Detect which cell encompasses the target text, then output its (X, Y) center coordinate. 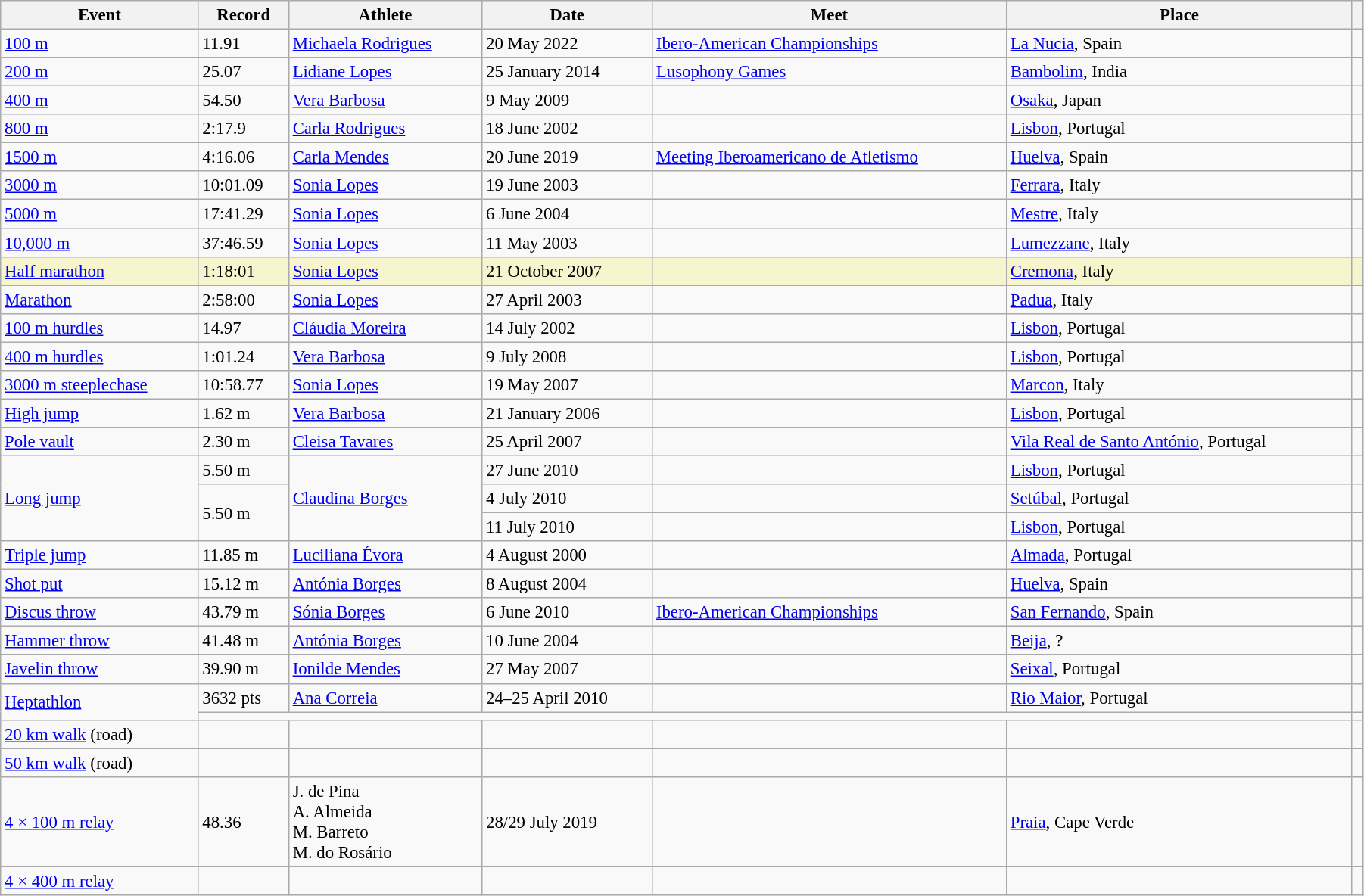
25 April 2007 (568, 442)
Cleisa Tavares (385, 442)
9 May 2009 (568, 101)
Almada, Portugal (1179, 555)
Marathon (100, 300)
20 km walk (road) (100, 734)
Place (1179, 15)
21 January 2006 (568, 413)
Sónia Borges (385, 612)
High jump (100, 413)
15.12 m (244, 584)
10:58.77 (244, 385)
20 May 2022 (568, 44)
Michaela Rodrigues (385, 44)
18 June 2002 (568, 129)
Half marathon (100, 271)
14 July 2002 (568, 328)
14.97 (244, 328)
1.62 m (244, 413)
3000 m (100, 185)
6 June 2010 (568, 612)
39.90 m (244, 670)
Heptathlon (100, 702)
Osaka, Japan (1179, 101)
54.50 (244, 101)
2:17.9 (244, 129)
400 m hurdles (100, 356)
2.30 m (244, 442)
Pole vault (100, 442)
800 m (100, 129)
50 km walk (road) (100, 763)
Setúbal, Portugal (1179, 499)
Meet (830, 15)
J. de PinaA. AlmeidaM. BarretoM. do Rosário (385, 822)
Cláudia Moreira (385, 328)
27 June 2010 (568, 470)
5000 m (100, 214)
48.36 (244, 822)
20 June 2019 (568, 157)
19 May 2007 (568, 385)
11.85 m (244, 555)
Hammer throw (100, 641)
La Nucia, Spain (1179, 44)
4:16.06 (244, 157)
Lusophony Games (830, 72)
Beija, ? (1179, 641)
Marcon, Italy (1179, 385)
10,000 m (100, 243)
Luciliana Évora (385, 555)
100 m hurdles (100, 328)
100 m (100, 44)
4 × 100 m relay (100, 822)
1:18:01 (244, 271)
Discus throw (100, 612)
24–25 April 2010 (568, 698)
Carla Rodrigues (385, 129)
6 June 2004 (568, 214)
25.07 (244, 72)
Meeting Iberoamericano de Atletismo (830, 157)
Carla Mendes (385, 157)
2:58:00 (244, 300)
27 May 2007 (568, 670)
4 July 2010 (568, 499)
10:01.09 (244, 185)
11 May 2003 (568, 243)
27 April 2003 (568, 300)
Javelin throw (100, 670)
Praia, Cape Verde (1179, 822)
Lumezzane, Italy (1179, 243)
Triple jump (100, 555)
11 July 2010 (568, 527)
19 June 2003 (568, 185)
Event (100, 15)
Ana Correia (385, 698)
10 June 2004 (568, 641)
Ionilde Mendes (385, 670)
Seixal, Portugal (1179, 670)
400 m (100, 101)
28/29 July 2019 (568, 822)
1500 m (100, 157)
9 July 2008 (568, 356)
43.79 m (244, 612)
Record (244, 15)
200 m (100, 72)
21 October 2007 (568, 271)
8 August 2004 (568, 584)
17:41.29 (244, 214)
Bambolim, India (1179, 72)
Athlete (385, 15)
Long jump (100, 498)
Date (568, 15)
Lidiane Lopes (385, 72)
Shot put (100, 584)
25 January 2014 (568, 72)
Rio Maior, Portugal (1179, 698)
Cremona, Italy (1179, 271)
4 August 2000 (568, 555)
Mestre, Italy (1179, 214)
3632 pts (244, 698)
Padua, Italy (1179, 300)
11.91 (244, 44)
41.48 m (244, 641)
4 × 400 m relay (100, 881)
San Fernando, Spain (1179, 612)
37:46.59 (244, 243)
1:01.24 (244, 356)
Ferrara, Italy (1179, 185)
Vila Real de Santo António, Portugal (1179, 442)
3000 m steeplechase (100, 385)
Claudina Borges (385, 498)
